Identify which cell holds the provided text, then report its [x, y] central coordinate. 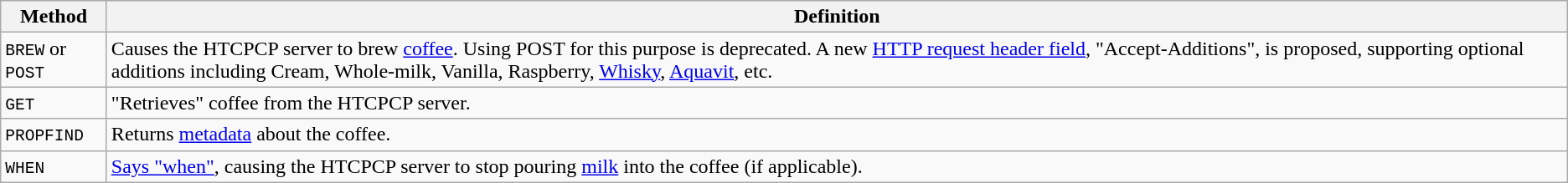
Returns metadata about the coffee. [837, 135]
PROPFIND [54, 135]
Definition [837, 17]
Method [54, 17]
BREW or POST [54, 60]
"Retrieves" coffee from the HTCPCP server. [837, 103]
Says "when", causing the HTCPCP server to stop pouring milk into the coffee (if applicable). [837, 166]
GET [54, 103]
WHEN [54, 166]
